Detect which cell encompasses the target text, then output its (X, Y) center coordinate. 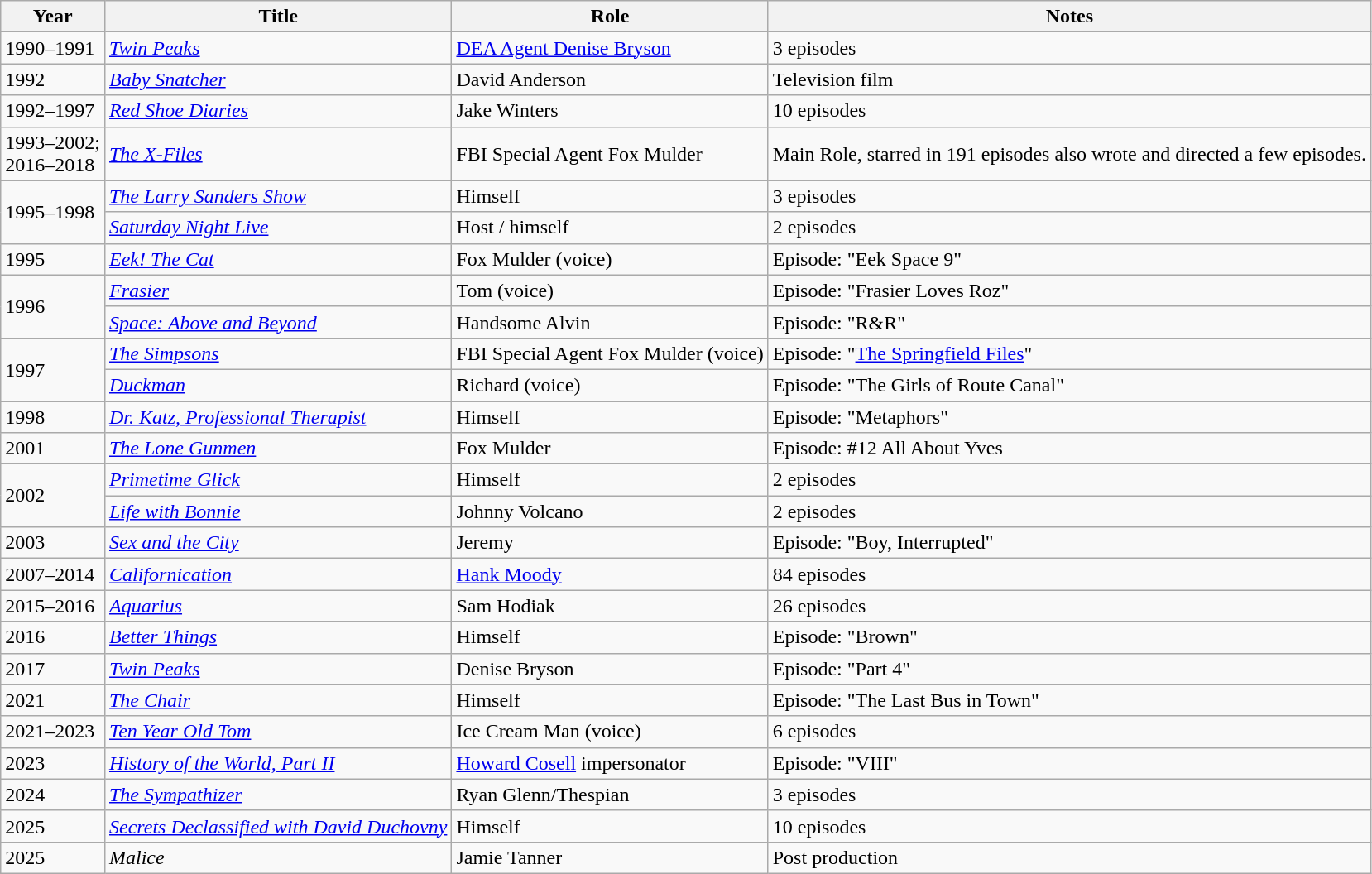
Hank Moody (610, 574)
1998 (53, 416)
2017 (53, 669)
Episode: "The Girls of Route Canal" (1069, 385)
Jake Winters (610, 111)
The X-Files (278, 154)
Role (610, 17)
Red Shoe Diaries (278, 111)
Title (278, 17)
Television film (1069, 79)
2015–2016 (53, 606)
Saturday Night Live (278, 228)
Malice (278, 857)
Duckman (278, 385)
Eek! The Cat (278, 259)
Episode: "Part 4" (1069, 669)
Episode: "VIII" (1069, 763)
Notes (1069, 17)
Fox Mulder (610, 449)
Episode: "The Springfield Files" (1069, 353)
2021–2023 (53, 732)
1993–2002;2016–2018 (53, 154)
1996 (53, 306)
Episode: "The Last Bus in Town" (1069, 700)
The Lone Gunmen (278, 449)
Episode: "Boy, Interrupted" (1069, 543)
Year (53, 17)
Tom (voice) (610, 291)
1995 (53, 259)
2003 (53, 543)
Dr. Katz, Professional Therapist (278, 416)
Episode: #12 All About Yves (1069, 449)
Richard (voice) (610, 385)
84 episodes (1069, 574)
The Simpsons (278, 353)
26 episodes (1069, 606)
Baby Snatcher (278, 79)
Californication (278, 574)
2024 (53, 795)
Jamie Tanner (610, 857)
Main Role, starred in 191 episodes also wrote and directed a few episodes. (1069, 154)
2002 (53, 496)
Ten Year Old Tom (278, 732)
Denise Bryson (610, 669)
Jeremy (610, 543)
Episode: "Eek Space 9" (1069, 259)
Sam Hodiak (610, 606)
Ryan Glenn/Thespian (610, 795)
FBI Special Agent Fox Mulder (610, 154)
Episode: "Frasier Loves Roz" (1069, 291)
Howard Cosell impersonator (610, 763)
2001 (53, 449)
Frasier (278, 291)
Life with Bonnie (278, 511)
6 episodes (1069, 732)
Handsome Alvin (610, 322)
Sex and the City (278, 543)
1992 (53, 79)
Johnny Volcano (610, 511)
1992–1997 (53, 111)
The Sympathizer (278, 795)
2021 (53, 700)
David Anderson (610, 79)
Secrets Declassified with David Duchovny (278, 826)
Better Things (278, 637)
The Larry Sanders Show (278, 196)
Episode: "R&R" (1069, 322)
FBI Special Agent Fox Mulder (voice) (610, 353)
Host / himself (610, 228)
1997 (53, 369)
History of the World, Part II (278, 763)
Ice Cream Man (voice) (610, 732)
Aquarius (278, 606)
Space: Above and Beyond (278, 322)
Fox Mulder (voice) (610, 259)
Post production (1069, 857)
2007–2014 (53, 574)
Episode: "Metaphors" (1069, 416)
2023 (53, 763)
The Chair (278, 700)
Primetime Glick (278, 480)
1995–1998 (53, 212)
1990–1991 (53, 48)
DEA Agent Denise Bryson (610, 48)
2016 (53, 637)
Episode: "Brown" (1069, 637)
